Return (X, Y) of the center of cell containing provided text 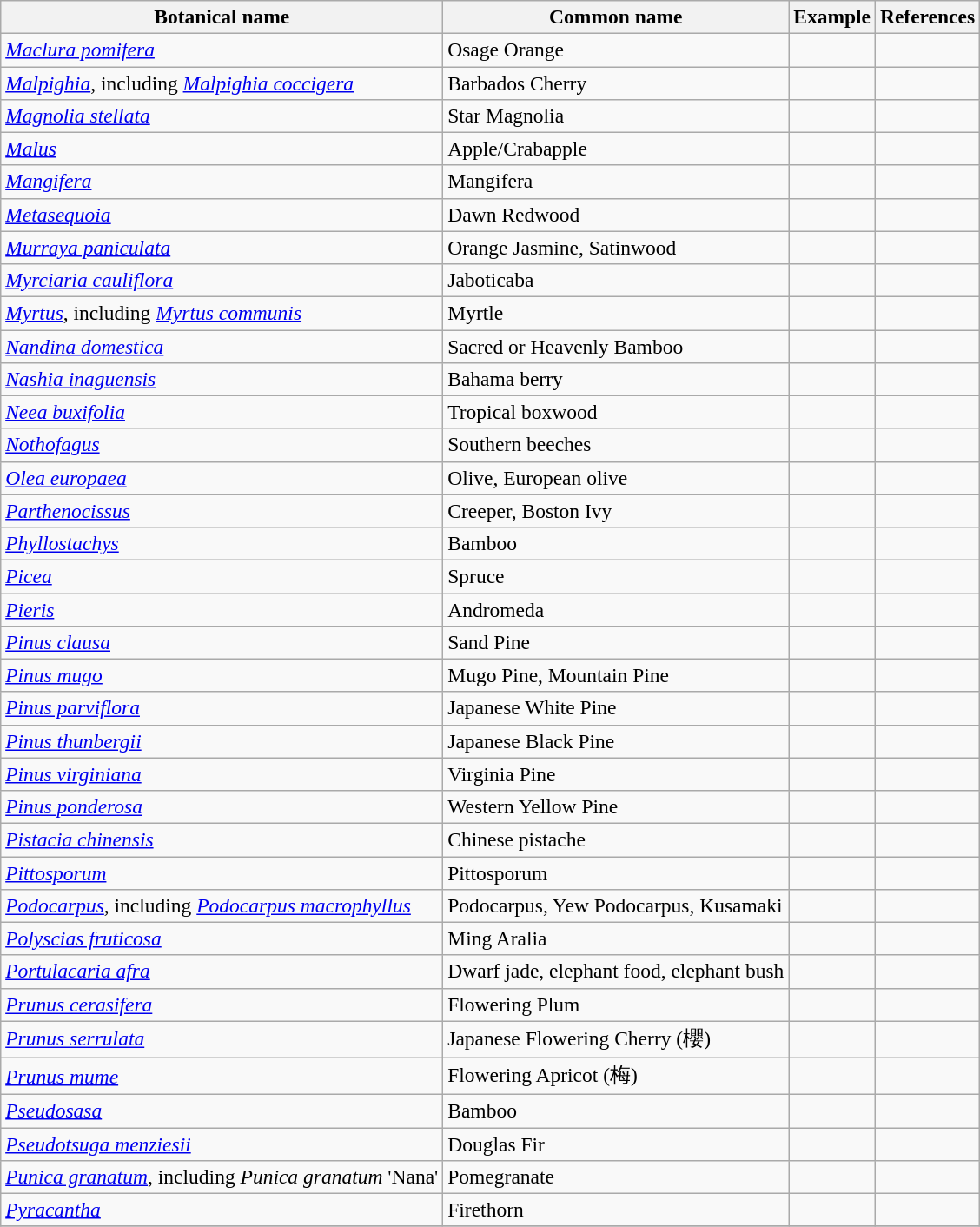
Maclura pomifera (222, 50)
Punica granatum, including Punica granatum 'Nana' (222, 1177)
Creeper, Boston Ivy (616, 511)
Pinus clausa (222, 642)
Barbados Cherry (616, 83)
Jaboticaba (616, 280)
Pinus parviflora (222, 708)
Pinus mugo (222, 675)
Sacred or Heavenly Bamboo (616, 346)
Neea buxifolia (222, 412)
Firethorn (616, 1210)
Podocarpus, including Podocarpus macrophyllus (222, 905)
Pinus thunbergii (222, 741)
Orange Jasmine, Satinwood (616, 248)
Picea (222, 576)
Pyracantha (222, 1210)
Myrciaria cauliflora (222, 280)
Prunus cerasifera (222, 1005)
Polyscias fruticosa (222, 938)
Nothofagus (222, 445)
Japanese White Pine (616, 708)
Murraya paniculata (222, 248)
Pieris (222, 609)
Nashia inaguensis (222, 379)
Bahama berry (616, 379)
Phyllostachys (222, 543)
Example (832, 17)
Malus (222, 149)
Olive, European olive (616, 478)
Flowering Plum (616, 1005)
Pinus ponderosa (222, 806)
Chinese pistache (616, 839)
Southern beeches (616, 445)
Parthenocissus (222, 511)
Pseudosasa (222, 1111)
Spruce (616, 576)
Flowering Apricot (梅) (616, 1076)
Myrtus, including Myrtus communis (222, 313)
Ming Aralia (616, 938)
References (927, 17)
Osage Orange (616, 50)
Common name (616, 17)
Pseudotsuga menziesii (222, 1144)
Japanese Flowering Cherry (櫻) (616, 1039)
Andromeda (616, 609)
Tropical boxwood (616, 412)
Star Magnolia (616, 116)
Nandina domestica (222, 346)
Dwarf jade, elephant food, elephant bush (616, 972)
Apple/Crabapple (616, 149)
Malpighia, including Malpighia coccigera (222, 83)
Myrtle (616, 313)
Botanical name (222, 17)
Prunus serrulata (222, 1039)
Japanese Black Pine (616, 741)
Dawn Redwood (616, 215)
Pinus virginiana (222, 774)
Sand Pine (616, 642)
Pistacia chinensis (222, 839)
Douglas Fir (616, 1144)
Virginia Pine (616, 774)
Metasequoia (222, 215)
Portulacaria afra (222, 972)
Mugo Pine, Mountain Pine (616, 675)
Prunus mume (222, 1076)
Magnolia stellata (222, 116)
Olea europaea (222, 478)
Podocarpus, Yew Podocarpus, Kusamaki (616, 905)
Pomegranate (616, 1177)
Western Yellow Pine (616, 806)
